Identify which cell holds the provided text, then report its (X, Y) central coordinate. 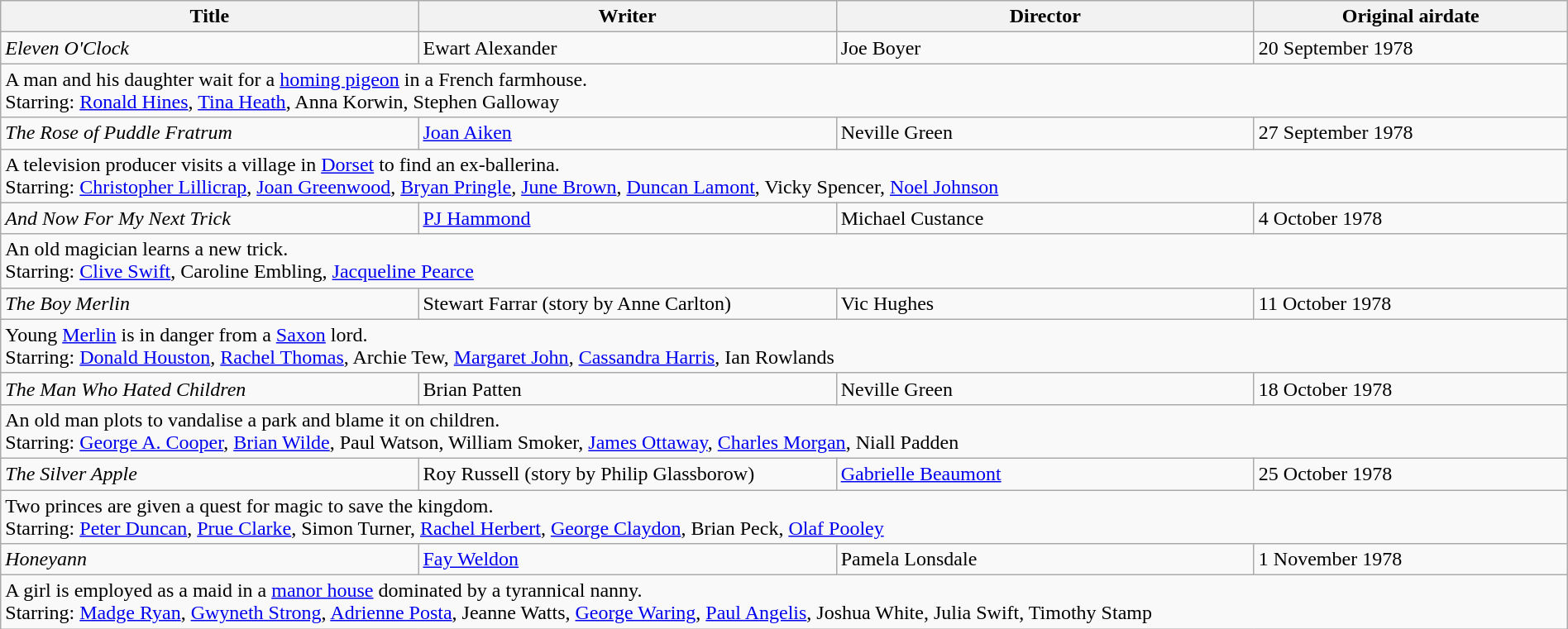
1 November 1978 (1411, 560)
11 October 1978 (1411, 303)
18 October 1978 (1411, 388)
Young Merlin is in danger from a Saxon lord.Starring: Donald Houston, Rachel Thomas, Archie Tew, Margaret John, Cassandra Harris, Ian Rowlands (784, 345)
Stewart Farrar (story by Anne Carlton) (627, 303)
4 October 1978 (1411, 218)
Joe Boyer (1045, 48)
Original airdate (1411, 17)
Vic Hughes (1045, 303)
The Silver Apple (210, 474)
Director (1045, 17)
Eleven O'Clock (210, 48)
An old magician learns a new trick.Starring: Clive Swift, Caroline Embling, Jacqueline Pearce (784, 261)
The Man Who Hated Children (210, 388)
Title (210, 17)
And Now For My Next Trick (210, 218)
PJ Hammond (627, 218)
Gabrielle Beaumont (1045, 474)
20 September 1978 (1411, 48)
Pamela Lonsdale (1045, 560)
Roy Russell (story by Philip Glassborow) (627, 474)
Fay Weldon (627, 560)
A man and his daughter wait for a homing pigeon in a French farmhouse.Starring: Ronald Hines, Tina Heath, Anna Korwin, Stephen Galloway (784, 91)
Writer (627, 17)
Honeyann (210, 560)
25 October 1978 (1411, 474)
Brian Patten (627, 388)
Michael Custance (1045, 218)
27 September 1978 (1411, 133)
Joan Aiken (627, 133)
The Boy Merlin (210, 303)
Ewart Alexander (627, 48)
The Rose of Puddle Fratrum (210, 133)
